Output the (X, Y) coordinate of the center of the cell containing the given text.  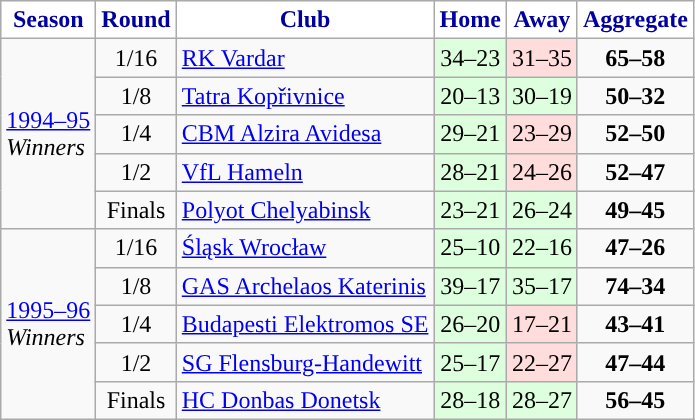
22–16 (542, 248)
74–34 (635, 286)
Polyot Chelyabinsk (305, 210)
31–35 (542, 58)
28–18 (470, 400)
VfL Hameln (305, 172)
Tatra Kopřivnice (305, 96)
65–58 (635, 58)
HC Donbas Donetsk (305, 400)
CBM Alzira Avidesa (305, 134)
47–44 (635, 362)
28–21 (470, 172)
17–21 (542, 324)
Aggregate (635, 20)
39–17 (470, 286)
25–10 (470, 248)
26–20 (470, 324)
25–17 (470, 362)
SG Flensburg-Handewitt (305, 362)
Round (136, 20)
Home (470, 20)
43–41 (635, 324)
23–21 (470, 210)
Club (305, 20)
GAS Archelaos Katerinis (305, 286)
26–24 (542, 210)
23–29 (542, 134)
47–26 (635, 248)
1994–95 Winners (48, 134)
1995–96 Winners (48, 324)
Season (48, 20)
28–27 (542, 400)
52–47 (635, 172)
52–50 (635, 134)
22–27 (542, 362)
Away (542, 20)
Budapesti Elektromos SE (305, 324)
24–26 (542, 172)
50–32 (635, 96)
34–23 (470, 58)
20–13 (470, 96)
35–17 (542, 286)
29–21 (470, 134)
Śląsk Wrocław (305, 248)
49–45 (635, 210)
56–45 (635, 400)
RK Vardar (305, 58)
30–19 (542, 96)
